Return the (X, Y) coordinate for the center point of the cell that contains the specified text.  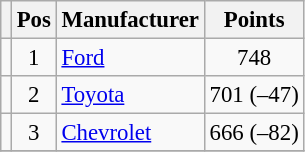
1 (34, 58)
701 (–47) (254, 95)
Pos (34, 20)
3 (34, 133)
666 (–82) (254, 133)
2 (34, 95)
Toyota (130, 95)
Manufacturer (130, 20)
Chevrolet (130, 133)
748 (254, 58)
Ford (130, 58)
Points (254, 20)
